Search for the cell housing the specified text and yield its [X, Y] center coordinate. 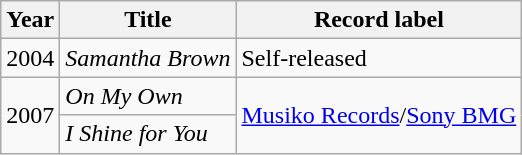
Title [148, 20]
Record label [379, 20]
Self-released [379, 58]
2004 [30, 58]
On My Own [148, 96]
Year [30, 20]
Samantha Brown [148, 58]
I Shine for You [148, 134]
Musiko Records/Sony BMG [379, 115]
2007 [30, 115]
